Detect which cell encompasses the target text, then output its [x, y] center coordinate. 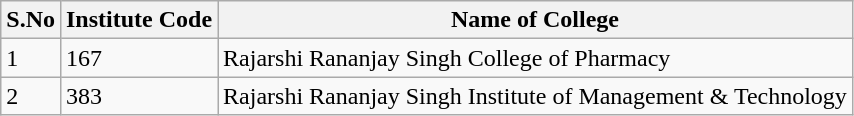
1 [31, 58]
Name of College [536, 20]
2 [31, 96]
Institute Code [138, 20]
383 [138, 96]
Rajarshi Rananjay Singh College of Pharmacy [536, 58]
Rajarshi Rananjay Singh Institute of Management & Technology [536, 96]
S.No [31, 20]
167 [138, 58]
